Capture the cell that displays the provided text and extract its [X, Y] central coordinate. 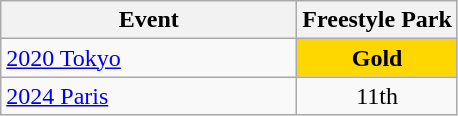
Freestyle Park [378, 20]
11th [378, 96]
Event [149, 20]
2020 Tokyo [149, 58]
2024 Paris [149, 96]
Gold [378, 58]
